Return the [x, y] coordinate for the center point of the cell that contains the specified text.  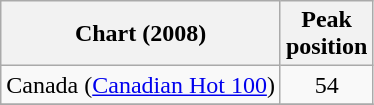
Canada (Canadian Hot 100) [141, 85]
Chart (2008) [141, 34]
54 [326, 85]
Peakposition [326, 34]
